For the text-containing cell, return its midpoint in [x, y] coordinate format. 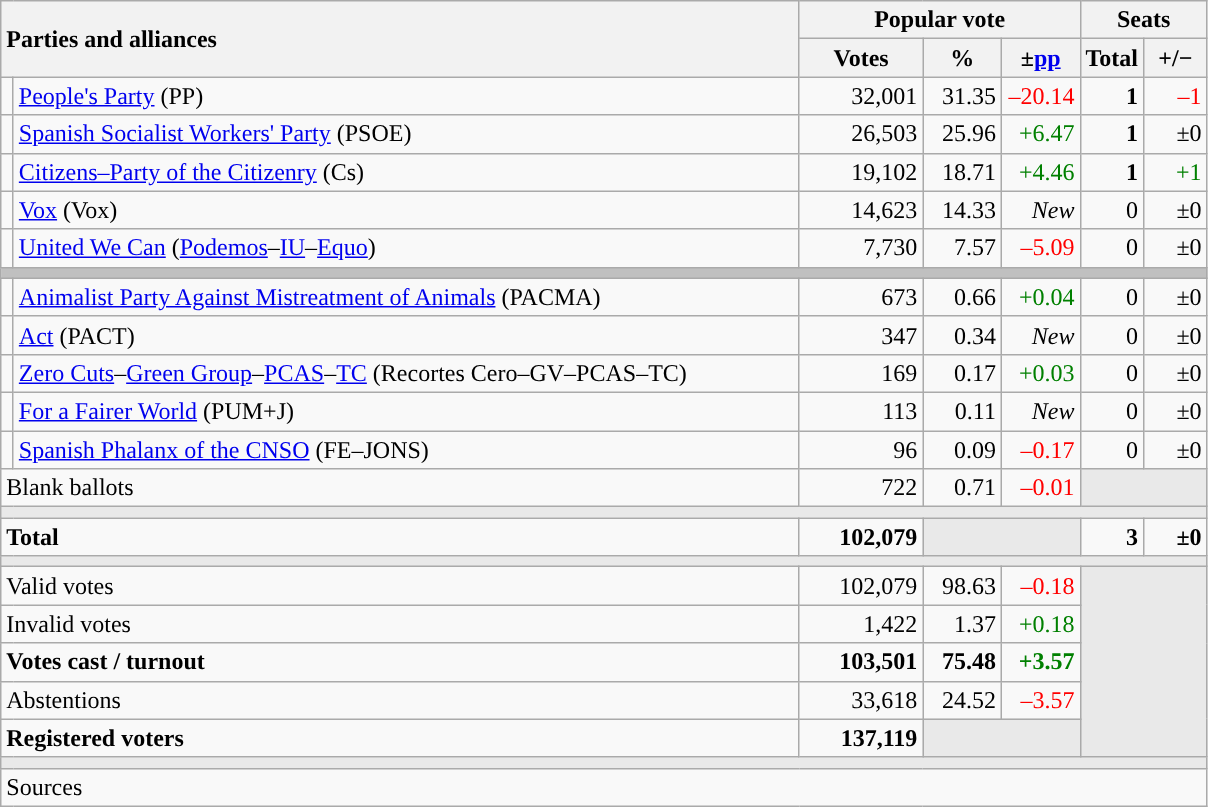
Abstentions [400, 700]
14.33 [962, 210]
–0.01 [1040, 488]
–0.17 [1040, 449]
18.71 [962, 172]
24.52 [962, 700]
14,623 [861, 210]
19,102 [861, 172]
Votes cast / turnout [400, 662]
Spanish Phalanx of the CNSO (FE–JONS) [406, 449]
0.71 [962, 488]
Votes [861, 58]
0.34 [962, 335]
98.63 [962, 586]
–5.09 [1040, 248]
+3.57 [1040, 662]
–3.57 [1040, 700]
+/− [1176, 58]
+4.46 [1040, 172]
Vox (Vox) [406, 210]
United We Can (Podemos–IU–Equo) [406, 248]
Sources [604, 787]
1.37 [962, 624]
137,119 [861, 738]
33,618 [861, 700]
–0.18 [1040, 586]
Popular vote [940, 20]
722 [861, 488]
75.48 [962, 662]
Parties and alliances [400, 39]
–20.14 [1040, 96]
96 [861, 449]
113 [861, 411]
Seats [1144, 20]
0.66 [962, 297]
7.57 [962, 248]
Act (PACT) [406, 335]
+1 [1176, 172]
32,001 [861, 96]
Registered voters [400, 738]
Valid votes [400, 586]
0.11 [962, 411]
26,503 [861, 134]
1,422 [861, 624]
+6.47 [1040, 134]
People's Party (PP) [406, 96]
+0.18 [1040, 624]
31.35 [962, 96]
Invalid votes [400, 624]
Animalist Party Against Mistreatment of Animals (PACMA) [406, 297]
Citizens–Party of the Citizenry (Cs) [406, 172]
Zero Cuts–Green Group–PCAS–TC (Recortes Cero–GV–PCAS–TC) [406, 373]
0.17 [962, 373]
347 [861, 335]
% [962, 58]
±pp [1040, 58]
169 [861, 373]
–1 [1176, 96]
673 [861, 297]
+0.04 [1040, 297]
7,730 [861, 248]
Blank ballots [400, 488]
103,501 [861, 662]
+0.03 [1040, 373]
3 [1112, 537]
For a Fairer World (PUM+J) [406, 411]
Spanish Socialist Workers' Party (PSOE) [406, 134]
0.09 [962, 449]
25.96 [962, 134]
